Capture the cell that displays the provided text and extract its [X, Y] central coordinate. 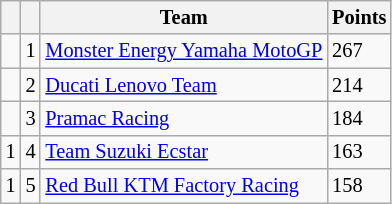
5 [31, 186]
3 [31, 118]
Pramac Racing [184, 118]
Monster Energy Yamaha MotoGP [184, 51]
Team Suzuki Ecstar [184, 152]
214 [359, 85]
4 [31, 152]
163 [359, 152]
184 [359, 118]
Points [359, 17]
158 [359, 186]
267 [359, 51]
Team [184, 17]
Red Bull KTM Factory Racing [184, 186]
2 [31, 85]
Ducati Lenovo Team [184, 85]
